Extract the (x, y) coordinate from the center of the cell holding the provided text.  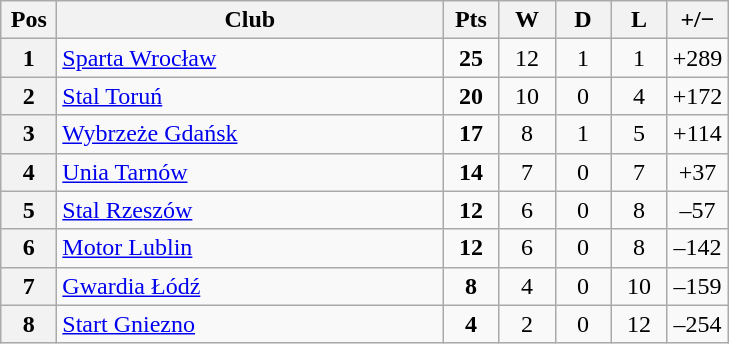
Sparta Wrocław (250, 58)
L (639, 20)
Pts (471, 20)
Pos (29, 20)
+289 (698, 58)
17 (471, 134)
Stal Rzeszów (250, 210)
+114 (698, 134)
D (583, 20)
Gwardia Łódź (250, 286)
Stal Toruń (250, 96)
3 (29, 134)
–57 (698, 210)
Motor Lublin (250, 248)
Start Gniezno (250, 324)
25 (471, 58)
20 (471, 96)
+37 (698, 172)
–254 (698, 324)
Wybrzeże Gdańsk (250, 134)
–159 (698, 286)
–142 (698, 248)
W (527, 20)
Unia Tarnów (250, 172)
Club (250, 20)
14 (471, 172)
+172 (698, 96)
+/− (698, 20)
